For the text-containing cell, return its midpoint in [x, y] coordinate format. 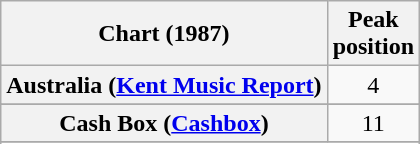
4 [373, 85]
11 [373, 123]
Australia (Kent Music Report) [164, 85]
Chart (1987) [164, 34]
Peakposition [373, 34]
Cash Box (Cashbox) [164, 123]
